Capture the cell that displays the provided text and extract its [x, y] central coordinate. 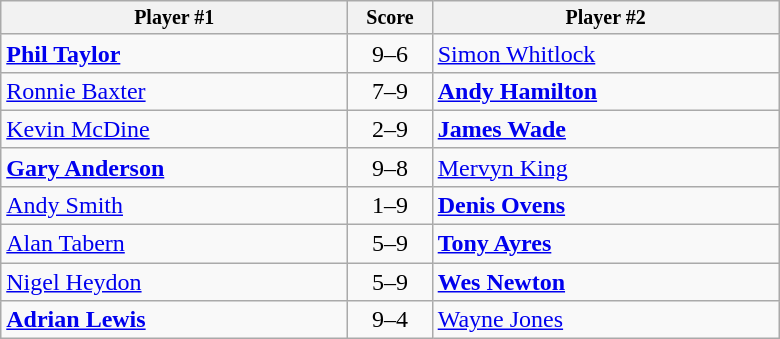
2–9 [390, 129]
Wayne Jones [606, 320]
Mervyn King [606, 167]
9–6 [390, 53]
Nigel Heydon [174, 282]
9–8 [390, 167]
Alan Tabern [174, 244]
7–9 [390, 91]
Ronnie Baxter [174, 91]
1–9 [390, 205]
Gary Anderson [174, 167]
9–4 [390, 320]
Simon Whitlock [606, 53]
Tony Ayres [606, 244]
Score [390, 18]
James Wade [606, 129]
Player #2 [606, 18]
Andy Hamilton [606, 91]
Kevin McDine [174, 129]
Phil Taylor [174, 53]
Wes Newton [606, 282]
Denis Ovens [606, 205]
Andy Smith [174, 205]
Player #1 [174, 18]
Adrian Lewis [174, 320]
